Detect which cell encompasses the target text, then output its (x, y) center coordinate. 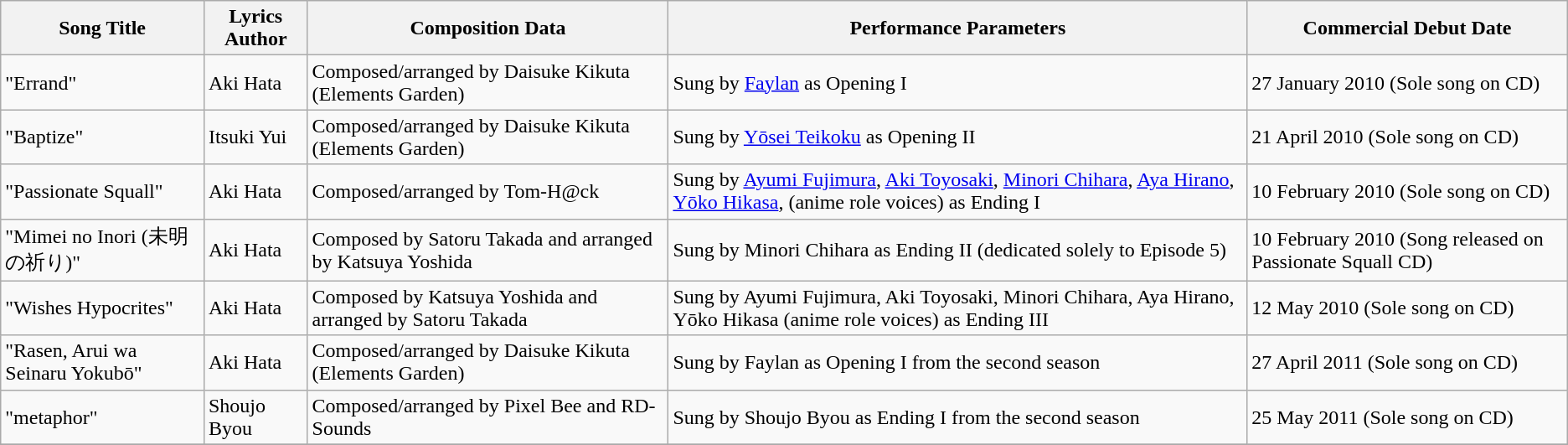
Performance Parameters (958, 28)
"Mimei no Inori (未明の祈り)" (102, 250)
"Baptize" (102, 137)
Composed/arranged by Pixel Bee and RD-Sounds (487, 417)
Composed by Satoru Takada and arranged by Katsuya Yoshida (487, 250)
Sung by Ayumi Fujimura, Aki Toyosaki, Minori Chihara, Aya Hirano, Yōko Hikasa (anime role voices) as Ending III (958, 308)
"Rasen, Arui wa Seinaru Yokubō" (102, 362)
Sung by Ayumi Fujimura, Aki Toyosaki, Minori Chihara, Aya Hirano, Yōko Hikasa, (anime role voices) as Ending I (958, 191)
Composed by Katsuya Yoshida and arranged by Satoru Takada (487, 308)
Sung by Faylan as Opening I (958, 82)
12 May 2010 (Sole song on CD) (1407, 308)
27 April 2011 (Sole song on CD) (1407, 362)
"Wishes Hypocrites" (102, 308)
Composed/arranged by Tom-H@ck (487, 191)
Sung by Shoujo Byou as Ending I from the second season (958, 417)
10 February 2010 (Song released on Passionate Squall CD) (1407, 250)
Sung by Faylan as Opening I from the second season (958, 362)
"metaphor" (102, 417)
10 February 2010 (Sole song on CD) (1407, 191)
Song Title (102, 28)
Itsuki Yui (255, 137)
Shoujo Byou (255, 417)
21 April 2010 (Sole song on CD) (1407, 137)
Lyrics Author (255, 28)
"Errand" (102, 82)
25 May 2011 (Sole song on CD) (1407, 417)
Commercial Debut Date (1407, 28)
27 January 2010 (Sole song on CD) (1407, 82)
Sung by Minori Chihara as Ending II (dedicated solely to Episode 5) (958, 250)
Composition Data (487, 28)
"Passionate Squall" (102, 191)
Sung by Yōsei Teikoku as Opening II (958, 137)
